Identify which cell holds the provided text, then report its [X, Y] central coordinate. 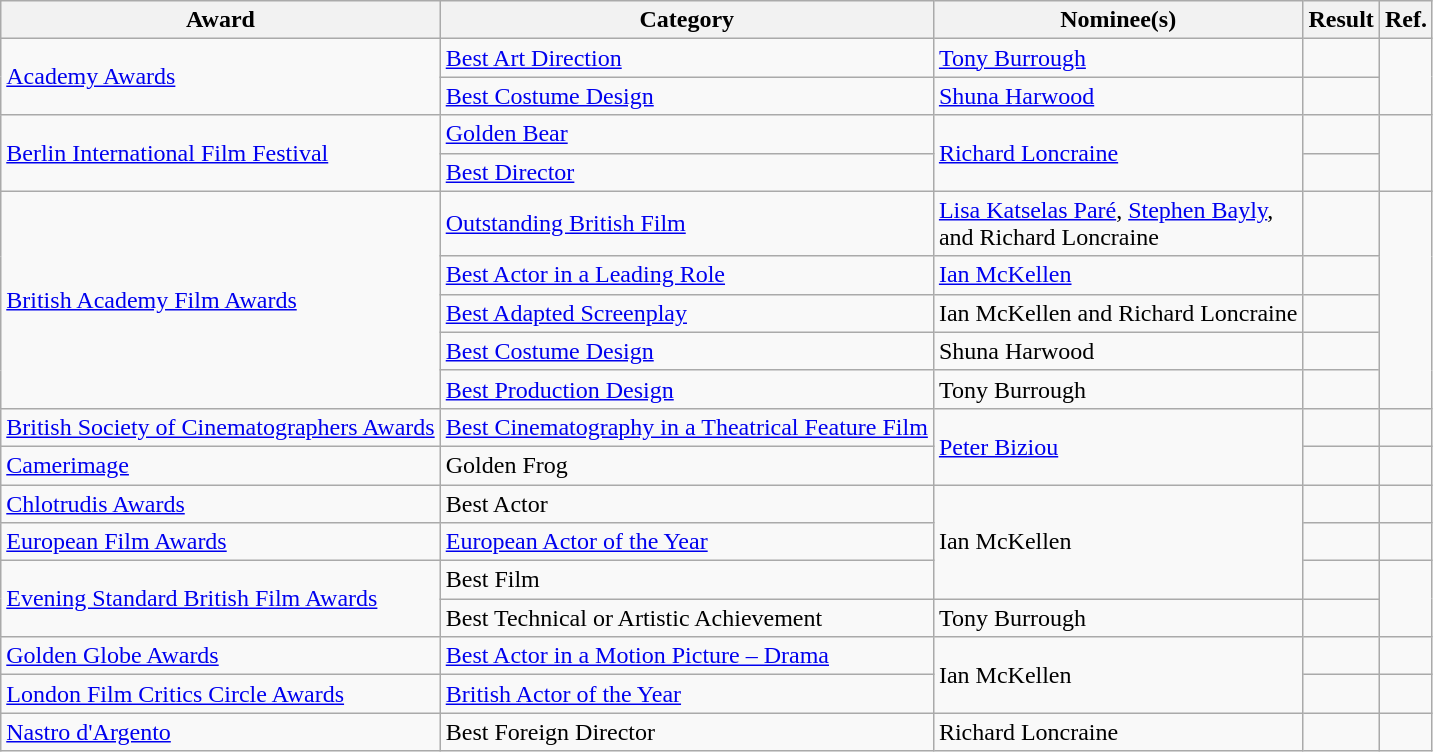
Academy Awards [220, 77]
European Film Awards [220, 542]
Outstanding British Film [686, 224]
Lisa Katselas Paré, Stephen Bayly, and Richard Loncraine [1118, 224]
Nominee(s) [1118, 20]
London Film Critics Circle Awards [220, 694]
Best Actor in a Leading Role [686, 275]
Peter Biziou [1118, 446]
Chlotrudis Awards [220, 503]
Best Technical or Artistic Achievement [686, 618]
Berlin International Film Festival [220, 153]
Ref. [1406, 20]
Golden Frog [686, 465]
Camerimage [220, 465]
Best Actor in a Motion Picture – Drama [686, 656]
Category [686, 20]
Evening Standard British Film Awards [220, 599]
Ian McKellen and Richard Loncraine [1118, 313]
British Academy Film Awards [220, 300]
Best Actor [686, 503]
Best Production Design [686, 389]
Best Cinematography in a Theatrical Feature Film [686, 427]
Golden Globe Awards [220, 656]
Best Director [686, 172]
British Society of Cinematographers Awards [220, 427]
Best Art Direction [686, 58]
Best Foreign Director [686, 732]
British Actor of the Year [686, 694]
Nastro d'Argento [220, 732]
Best Adapted Screenplay [686, 313]
Golden Bear [686, 134]
European Actor of the Year [686, 542]
Best Film [686, 580]
Result [1341, 20]
Award [220, 20]
